For the text-containing cell, return its midpoint in (X, Y) coordinate format. 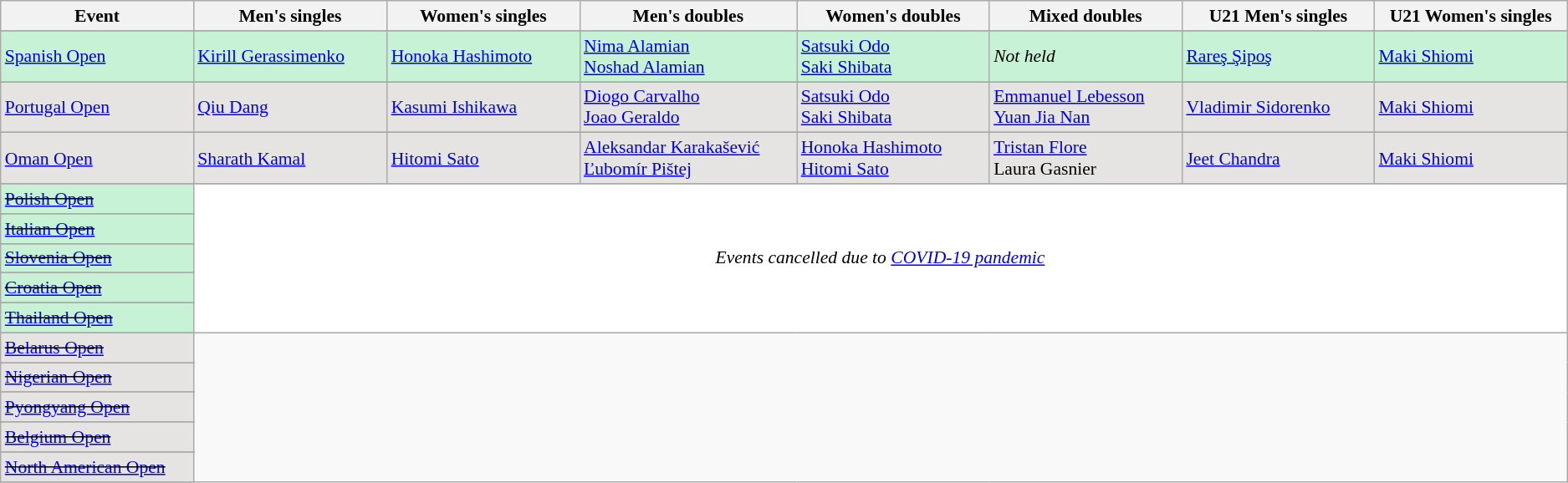
Thailand Open (97, 318)
North American Open (97, 467)
Women's singles (483, 16)
Slovenia Open (97, 258)
Tristan Flore Laura Gasnier (1085, 159)
Mixed doubles (1085, 16)
Honoka Hashimoto Hitomi Sato (893, 159)
Croatia Open (97, 288)
Not held (1085, 57)
Oman Open (97, 159)
Honoka Hashimoto (483, 57)
Men's singles (289, 16)
U21 Women's singles (1471, 16)
Qiu Dang (289, 107)
Aleksandar Karakašević Ľubomír Pištej (688, 159)
Belarus Open (97, 348)
Diogo Carvalho Joao Geraldo (688, 107)
Belgium Open (97, 437)
Spanish Open (97, 57)
Polish Open (97, 199)
Kirill Gerassimenko (289, 57)
U21 Men's singles (1278, 16)
Men's doubles (688, 16)
Portugal Open (97, 107)
Nigerian Open (97, 378)
Emmanuel Lebesson Yuan Jia Nan (1085, 107)
Events cancelled due to COVID-19 pandemic (880, 258)
Pyongyang Open (97, 408)
Women's doubles (893, 16)
Kasumi Ishikawa (483, 107)
Jeet Chandra (1278, 159)
Italian Open (97, 229)
Rareş Şipoş (1278, 57)
Sharath Kamal (289, 159)
Hitomi Sato (483, 159)
Event (97, 16)
Vladimir Sidorenko (1278, 107)
Nima Alamian Noshad Alamian (688, 57)
